For the text-containing cell, return its midpoint in (x, y) coordinate format. 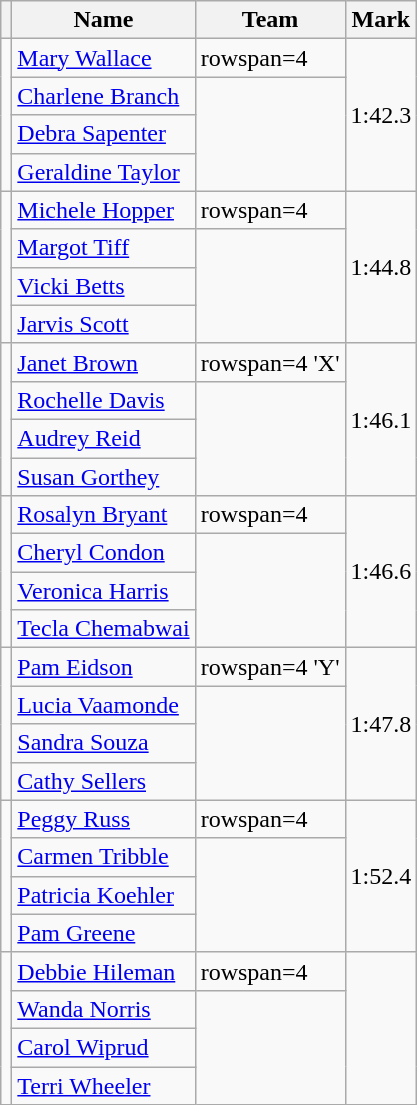
1:46.6 (381, 572)
Margot Tiff (104, 248)
Pam Eidson (104, 667)
Wanda Norris (104, 1009)
Cheryl Condon (104, 553)
1:42.3 (381, 115)
Mark (381, 20)
Terri Wheeler (104, 1085)
Vicki Betts (104, 286)
Veronica Harris (104, 591)
1:47.8 (381, 724)
Geraldine Taylor (104, 172)
Rosalyn Bryant (104, 515)
Peggy Russ (104, 819)
Lucia Vaamonde (104, 705)
Carol Wiprud (104, 1047)
Debra Sapenter (104, 134)
Charlene Branch (104, 96)
rowspan=4 'X' (270, 362)
Debbie Hileman (104, 971)
Carmen Tribble (104, 857)
Patricia Koehler (104, 895)
Name (104, 20)
Cathy Sellers (104, 781)
Audrey Reid (104, 438)
Rochelle Davis (104, 400)
Team (270, 20)
Sandra Souza (104, 743)
Mary Wallace (104, 58)
Pam Greene (104, 933)
Susan Gorthey (104, 477)
1:52.4 (381, 876)
Jarvis Scott (104, 324)
Tecla Chemabwai (104, 629)
rowspan=4 'Y' (270, 667)
1:44.8 (381, 267)
1:46.1 (381, 419)
Michele Hopper (104, 210)
Janet Brown (104, 362)
